For the text-containing cell, return its midpoint in (X, Y) coordinate format. 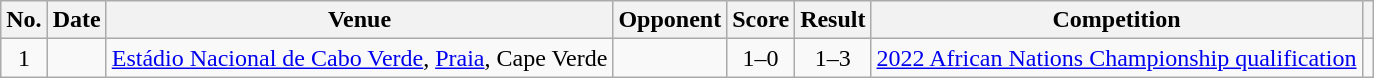
1–0 (761, 58)
Result (833, 20)
Date (76, 20)
2022 African Nations Championship qualification (1116, 58)
1–3 (833, 58)
Competition (1116, 20)
Score (761, 20)
Opponent (670, 20)
Estádio Nacional de Cabo Verde, Praia, Cape Verde (360, 58)
Venue (360, 20)
1 (24, 58)
No. (24, 20)
